For the text-containing cell, return its midpoint in (X, Y) coordinate format. 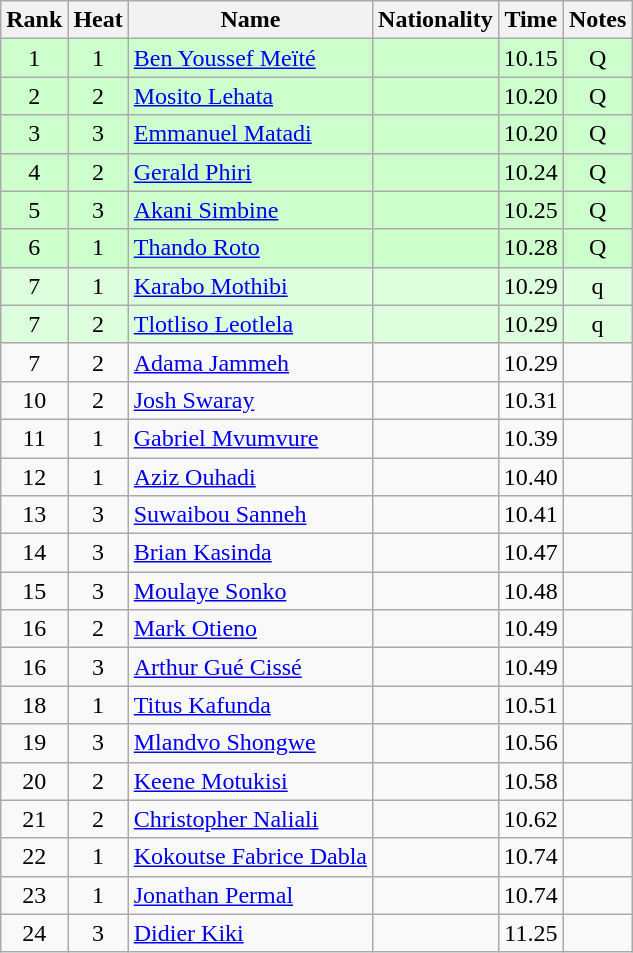
Mosito Lehata (250, 96)
10.28 (530, 248)
Akani Simbine (250, 210)
Keene Motukisi (250, 781)
Rank (34, 20)
10.25 (530, 210)
Karabo Mothibi (250, 286)
Ben Youssef Meïté (250, 58)
6 (34, 248)
Suwaibou Sanneh (250, 515)
19 (34, 743)
10.39 (530, 438)
Kokoutse Fabrice Dabla (250, 857)
13 (34, 515)
Emmanuel Matadi (250, 134)
Aziz Ouhadi (250, 477)
Mark Otieno (250, 629)
10.40 (530, 477)
10.24 (530, 172)
Tlotliso Leotlela (250, 324)
4 (34, 172)
Josh Swaray (250, 400)
10.41 (530, 515)
10.62 (530, 819)
Brian Kasinda (250, 553)
11.25 (530, 933)
10.31 (530, 400)
5 (34, 210)
15 (34, 591)
Heat (98, 20)
18 (34, 705)
10.48 (530, 591)
10.47 (530, 553)
23 (34, 895)
21 (34, 819)
20 (34, 781)
10 (34, 400)
10.51 (530, 705)
Didier Kiki (250, 933)
Mlandvo Shongwe (250, 743)
22 (34, 857)
Time (530, 20)
Jonathan Permal (250, 895)
Gerald Phiri (250, 172)
Adama Jammeh (250, 362)
Gabriel Mvumvure (250, 438)
10.15 (530, 58)
11 (34, 438)
12 (34, 477)
Arthur Gué Cissé (250, 667)
Nationality (436, 20)
Name (250, 20)
10.56 (530, 743)
Thando Roto (250, 248)
Notes (597, 20)
Titus Kafunda (250, 705)
10.58 (530, 781)
24 (34, 933)
14 (34, 553)
Christopher Naliali (250, 819)
Moulaye Sonko (250, 591)
